Identify which cell holds the provided text, then report its (x, y) central coordinate. 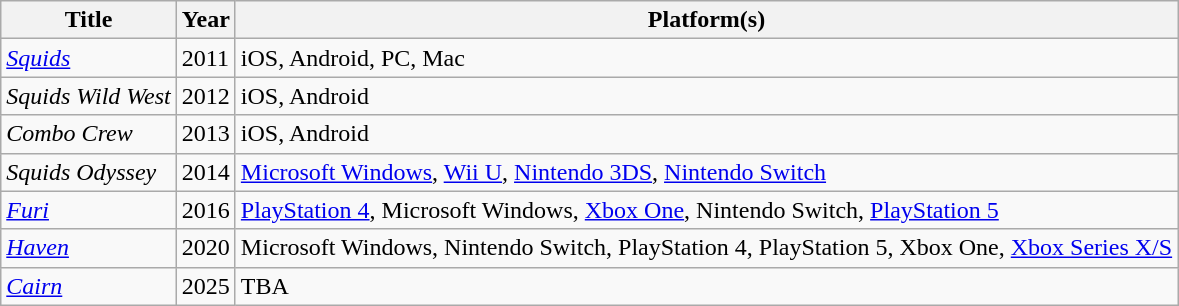
Squids Wild West (89, 96)
2014 (206, 172)
iOS, Android, PC, Mac (706, 58)
Combo Crew (89, 134)
Haven (89, 248)
2011 (206, 58)
Title (89, 20)
Squids (89, 58)
PlayStation 4, Microsoft Windows, Xbox One, Nintendo Switch, PlayStation 5 (706, 210)
Cairn (89, 286)
Year (206, 20)
2020 (206, 248)
2013 (206, 134)
Microsoft Windows, Wii U, Nintendo 3DS, Nintendo Switch (706, 172)
Furi (89, 210)
2025 (206, 286)
2012 (206, 96)
TBA (706, 286)
Platform(s) (706, 20)
Microsoft Windows, Nintendo Switch, PlayStation 4, PlayStation 5, Xbox One, Xbox Series X/S (706, 248)
2016 (206, 210)
Squids Odyssey (89, 172)
